Capture the cell that displays the provided text and extract its [x, y] central coordinate. 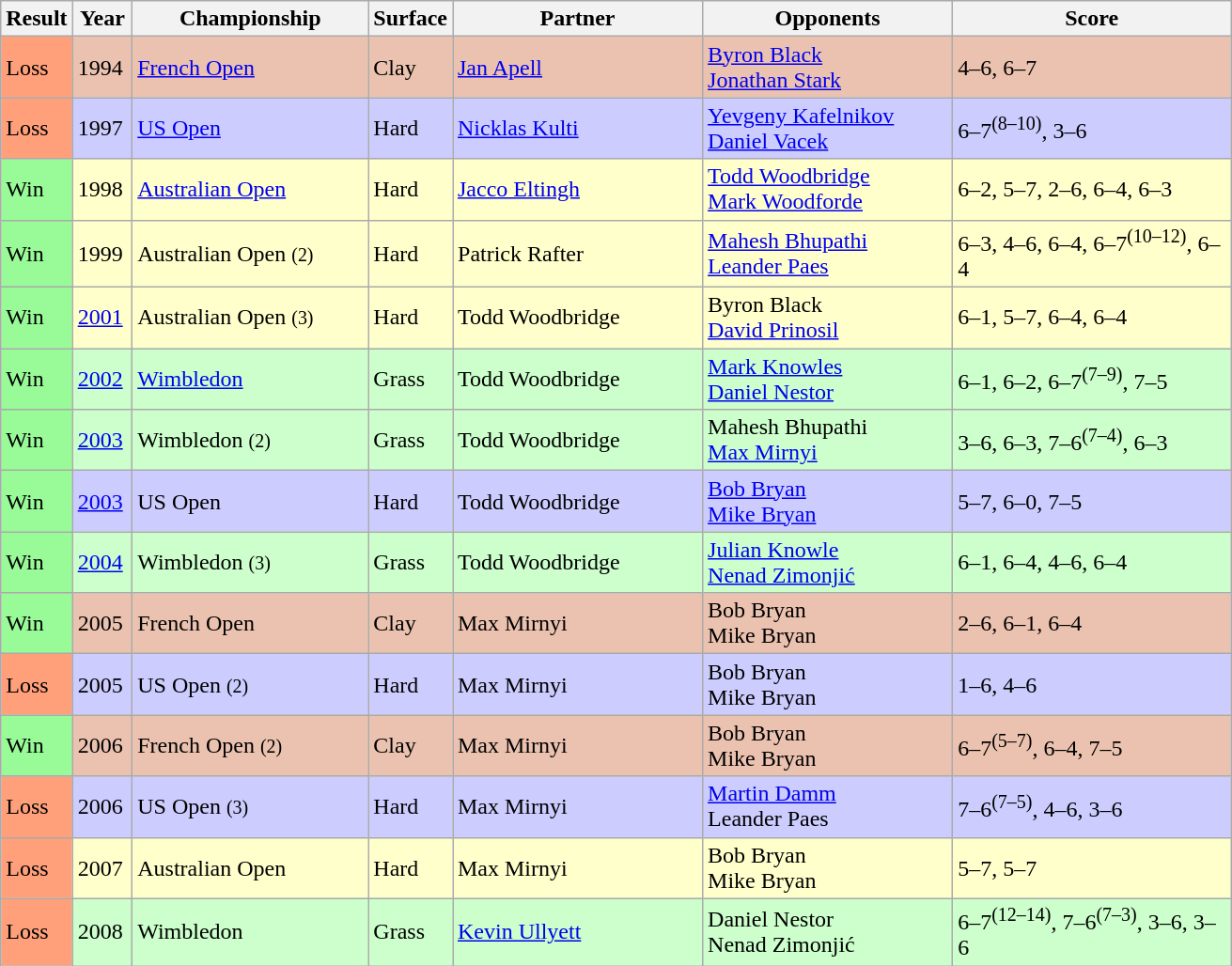
6–1, 6–4, 4–6, 6–4 [1092, 562]
6–1, 5–7, 6–4, 6–4 [1092, 318]
1997 [102, 128]
Kevin Ullyett [578, 932]
6–3, 4–6, 6–4, 6–7(10–12), 6–4 [1092, 254]
French Open (2) [250, 746]
1994 [102, 68]
Wimbledon (2) [250, 440]
2004 [102, 562]
US Open (3) [250, 806]
Yevgeny Kafelnikov Daniel Vacek [828, 128]
2001 [102, 318]
Nicklas Kulti [578, 128]
Byron Black David Prinosil [828, 318]
Championship [250, 19]
Year [102, 19]
6–7(5–7), 6–4, 7–5 [1092, 746]
7–6(7–5), 4–6, 3–6 [1092, 806]
6–2, 5–7, 2–6, 6–4, 6–3 [1092, 190]
Mahesh Bhupathi Max Mirnyi [828, 440]
Daniel Nestor Nenad Zimonjić [828, 932]
Mahesh Bhupathi Leander Paes [828, 254]
Todd Woodbridge Mark Woodforde [828, 190]
Surface [411, 19]
Australian Open (2) [250, 254]
2–6, 6–1, 6–4 [1092, 624]
US Open (2) [250, 684]
Wimbledon (3) [250, 562]
Partner [578, 19]
Martin Damm Leander Paes [828, 806]
4–6, 6–7 [1092, 68]
Julian Knowle Nenad Zimonjić [828, 562]
Jacco Eltingh [578, 190]
1999 [102, 254]
5–7, 5–7 [1092, 868]
Score [1092, 19]
Jan Apell [578, 68]
Opponents [828, 19]
1–6, 4–6 [1092, 684]
5–7, 6–0, 7–5 [1092, 502]
Result [37, 19]
Patrick Rafter [578, 254]
1998 [102, 190]
6–1, 6–2, 6–7(7–9), 7–5 [1092, 380]
2008 [102, 932]
6–7(12–14), 7–6(7–3), 3–6, 3–6 [1092, 932]
Australian Open (3) [250, 318]
3–6, 6–3, 7–6(7–4), 6–3 [1092, 440]
6–7(8–10), 3–6 [1092, 128]
2002 [102, 380]
2007 [102, 868]
Mark Knowles Daniel Nestor [828, 380]
Byron Black Jonathan Stark [828, 68]
